Capture the cell that displays the provided text and extract its (X, Y) central coordinate. 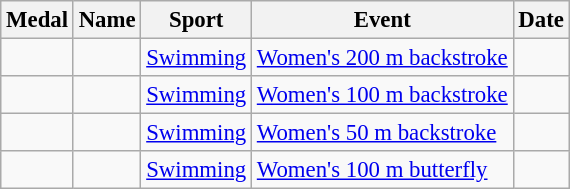
Date (541, 20)
Women's 200 m backstroke (383, 58)
Women's 100 m butterfly (383, 170)
Name (107, 20)
Sport (196, 20)
Women's 50 m backstroke (383, 133)
Event (383, 20)
Medal (38, 20)
Women's 100 m backstroke (383, 95)
